Pinpoint the cell where the given text exists, returning its [X, Y] midpoint coordinate. 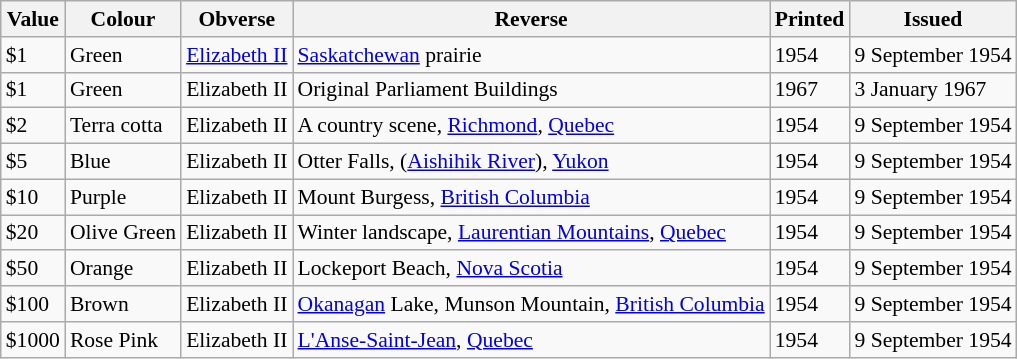
Otter Falls, (Aishihik River), Yukon [530, 162]
Winter landscape, Laurentian Mountains, Quebec [530, 233]
3 January 1967 [932, 90]
Mount Burgess, British Columbia [530, 197]
Brown [123, 304]
$100 [33, 304]
Blue [123, 162]
Orange [123, 269]
Printed [810, 19]
Olive Green [123, 233]
Saskatchewan prairie [530, 55]
Value [33, 19]
Issued [932, 19]
Reverse [530, 19]
L'Anse-Saint-Jean, Quebec [530, 340]
Okanagan Lake, Munson Mountain, British Columbia [530, 304]
1967 [810, 90]
$5 [33, 162]
A country scene, Richmond, Quebec [530, 126]
Lockeport Beach, Nova Scotia [530, 269]
Rose Pink [123, 340]
Terra cotta [123, 126]
Colour [123, 19]
Purple [123, 197]
$10 [33, 197]
$1000 [33, 340]
Original Parliament Buildings [530, 90]
$50 [33, 269]
Obverse [236, 19]
$2 [33, 126]
$20 [33, 233]
